From the cell containing the given text, extract its center point as [X, Y] coordinate. 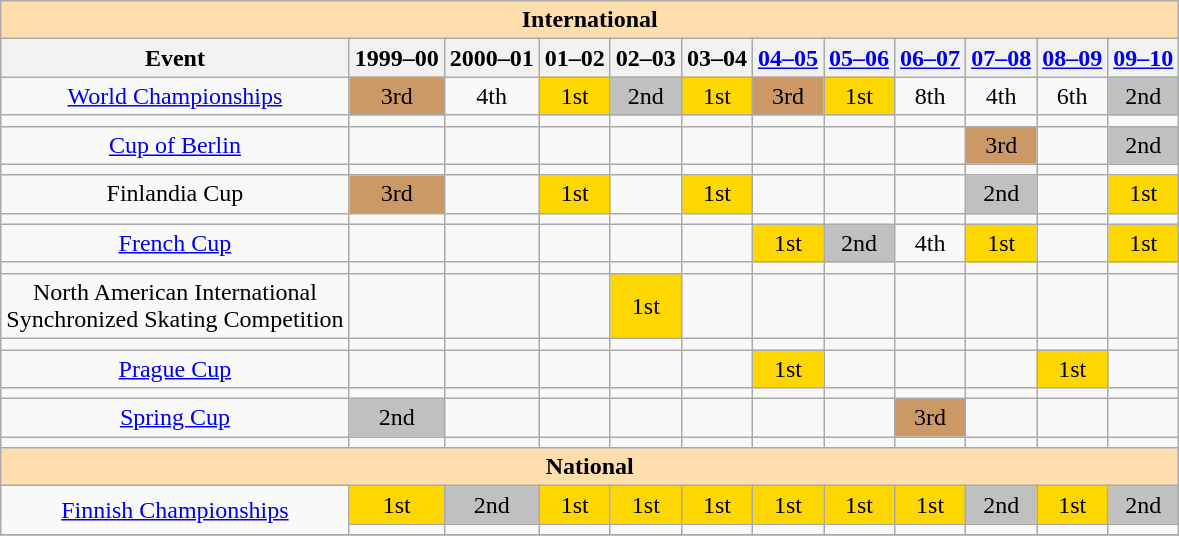
05–06 [860, 58]
6th [1072, 96]
08–09 [1072, 58]
03–04 [716, 58]
Finnish Championships [175, 510]
1999–00 [396, 58]
07–08 [1002, 58]
09–10 [1144, 58]
Finlandia Cup [175, 194]
2000–01 [492, 58]
01–02 [574, 58]
Spring Cup [175, 418]
French Cup [175, 243]
Event [175, 58]
8th [930, 96]
Prague Cup [175, 369]
06–07 [930, 58]
International [590, 20]
North American InternationalSynchronized Skating Competition [175, 306]
02–03 [646, 58]
Cup of Berlin [175, 145]
World Championships [175, 96]
National [590, 467]
04–05 [788, 58]
